Capture the cell that displays the provided text and extract its (X, Y) central coordinate. 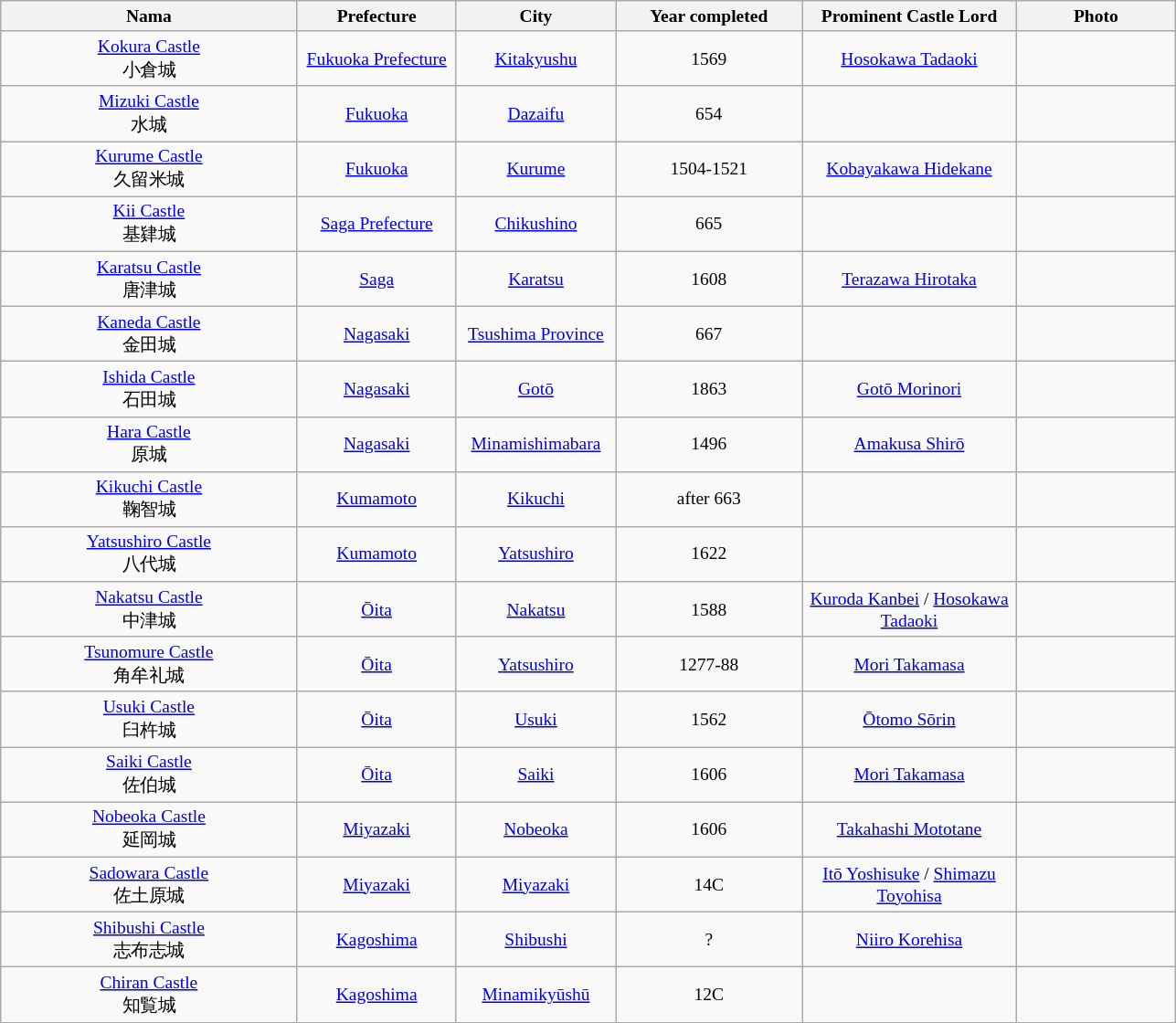
Nakatsu Castle中津城 (149, 609)
Amakusa Shirō (909, 444)
Shibushi Castle志布志城 (149, 940)
Kikuchi (535, 499)
Photo (1096, 16)
Ishida Castle石田城 (149, 389)
654 (709, 113)
Mizuki Castle水城 (149, 113)
Saiki (535, 775)
Chiran Castle知覧城 (149, 995)
Gotō (535, 389)
1863 (709, 389)
Niiro Korehisa (909, 940)
Hara Castle原城 (149, 444)
Fukuoka Prefecture (376, 58)
Prominent Castle Lord (909, 16)
Saiki Castle佐伯城 (149, 775)
Year completed (709, 16)
1608 (709, 279)
1277-88 (709, 664)
Nama (149, 16)
Saga Prefecture (376, 224)
Karatsu Castle唐津城 (149, 279)
Takahashi Mototane (909, 829)
Kurume (535, 169)
Minamishimabara (535, 444)
Kaneda Castle金田城 (149, 333)
Kuroda Kanbei / Hosokawa Tadaoki (909, 609)
Tsunomure Castle角牟礼城 (149, 664)
Kobayakawa Hidekane (909, 169)
1562 (709, 719)
Kurume Castle久留米城 (149, 169)
Kii Castle基肄城 (149, 224)
Kikuchi Castle鞠智城 (149, 499)
12C (709, 995)
Yatsushiro Castle八代城 (149, 554)
Chikushino (535, 224)
? (709, 940)
Usuki (535, 719)
Karatsu (535, 279)
after 663 (709, 499)
1622 (709, 554)
1496 (709, 444)
1588 (709, 609)
Usuki Castle臼杵城 (149, 719)
Prefecture (376, 16)
Saga (376, 279)
Nobeoka (535, 829)
Kokura Castle小倉城 (149, 58)
Itō Yoshisuke / Shimazu Toyohisa (909, 884)
1569 (709, 58)
City (535, 16)
Ōtomo Sōrin (909, 719)
Kitakyushu (535, 58)
14C (709, 884)
Terazawa Hirotaka (909, 279)
Shibushi (535, 940)
Dazaifu (535, 113)
Sadowara Castle佐土原城 (149, 884)
667 (709, 333)
Gotō Morinori (909, 389)
Nobeoka Castle延岡城 (149, 829)
665 (709, 224)
Nakatsu (535, 609)
Hosokawa Tadaoki (909, 58)
1504-1521 (709, 169)
Minamikyūshū (535, 995)
Tsushima Province (535, 333)
